Search for the cell housing the specified text and yield its (x, y) center coordinate. 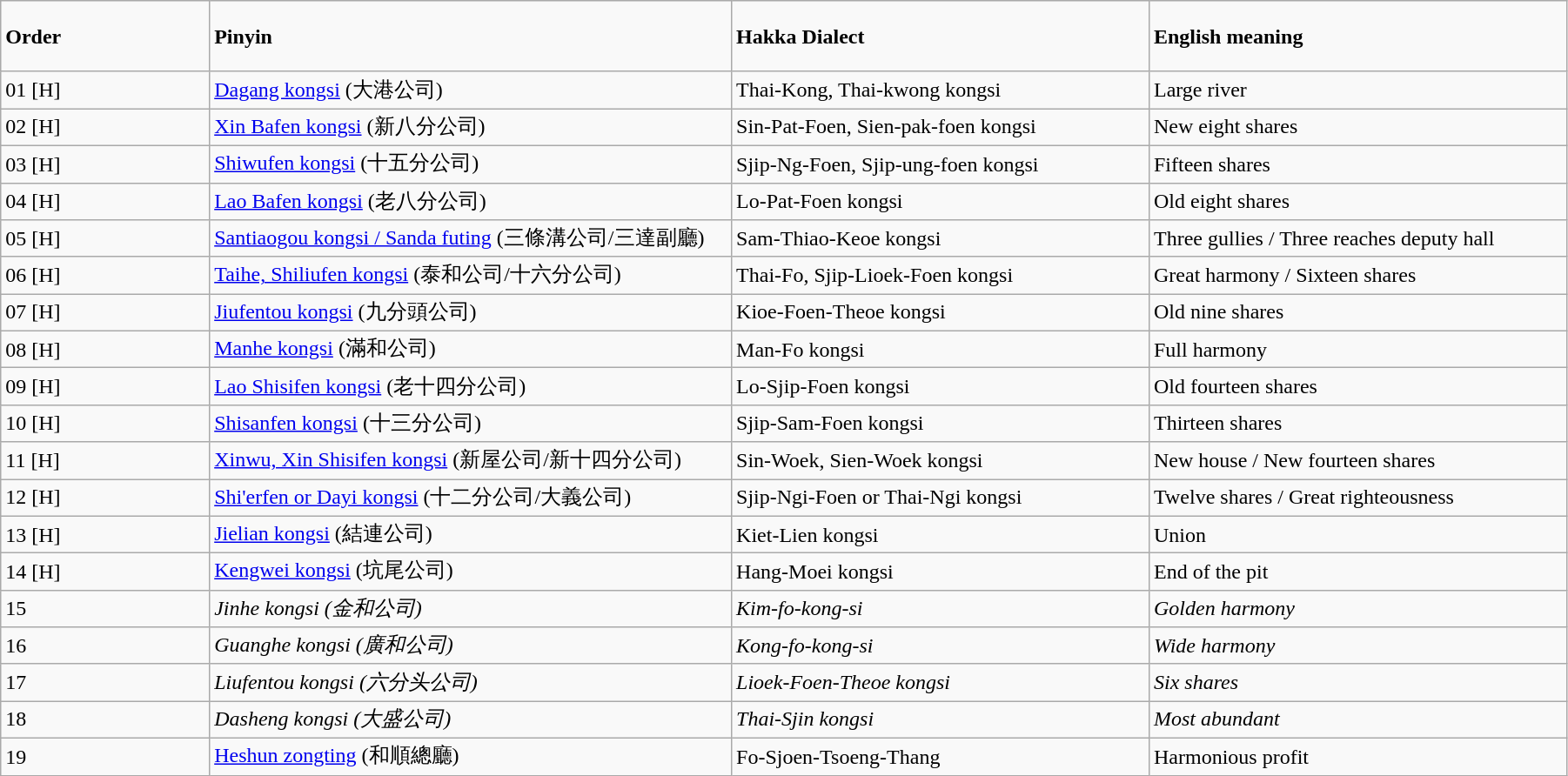
Jiufentou kongsi (九分頭公司) (471, 313)
Lioek-Foen-Theoe kongsi (941, 682)
Great harmony / Sixteen shares (1357, 275)
14 [H] (105, 572)
New eight shares (1357, 127)
Six shares (1357, 682)
Heshun zongting (和順總廳) (471, 757)
Dasheng kongsi (大盛公司) (471, 720)
Wide harmony (1357, 646)
Thai-Fo, Sjip-Lioek-Foen kongsi (941, 275)
Sjip-Sam-Foen kongsi (941, 423)
Xinwu, Xin Shisifen kongsi (新屋公司/新十四分公司) (471, 461)
Kiet-Lien kongsi (941, 534)
17 (105, 682)
18 (105, 720)
01 [H] (105, 90)
10 [H] (105, 423)
Full harmony (1357, 350)
Thai-Sjin kongsi (941, 720)
Kim-fo-kong-si (941, 609)
Lo-Sjip-Foen kongsi (941, 386)
16 (105, 646)
Fo-Sjoen-Tsoeng-Thang (941, 757)
07 [H] (105, 313)
Lao Bafen kongsi (老八分公司) (471, 202)
Harmonious profit (1357, 757)
Shi'erfen or Dayi kongsi (十二分公司/大義公司) (471, 498)
Sin-Woek, Sien-Woek kongsi (941, 461)
Kong-fo-kong-si (941, 646)
Hang-Moei kongsi (941, 572)
English meaning (1357, 37)
Sjip-Ng-Foen, Sjip-ung-foen kongsi (941, 164)
11 [H] (105, 461)
13 [H] (105, 534)
Large river (1357, 90)
Fifteen shares (1357, 164)
Sin-Pat-Foen, Sien-pak-foen kongsi (941, 127)
Shisanfen kongsi (十三分公司) (471, 423)
04 [H] (105, 202)
Man-Fo kongsi (941, 350)
19 (105, 757)
Old eight shares (1357, 202)
Golden harmony (1357, 609)
08 [H] (105, 350)
Three gullies / Three reaches deputy hall (1357, 238)
Most abundant (1357, 720)
05 [H] (105, 238)
Sjip-Ngi-Foen or Thai-Ngi kongsi (941, 498)
Pinyin (471, 37)
Thai-Kong, Thai-kwong kongsi (941, 90)
Santiaogou kongsi / Sanda futing (三條溝公司/三達副廳) (471, 238)
Kengwei kongsi (坑尾公司) (471, 572)
Dagang kongsi (大港公司) (471, 90)
02 [H] (105, 127)
Order (105, 37)
Liufentou kongsi (六分头公司) (471, 682)
Shiwufen kongsi (十五分公司) (471, 164)
Union (1357, 534)
Taihe, Shiliufen kongsi (泰和公司/十六分公司) (471, 275)
New house / New fourteen shares (1357, 461)
End of the pit (1357, 572)
Sam-Thiao-Keoe kongsi (941, 238)
Xin Bafen kongsi (新八分公司) (471, 127)
Thirteen shares (1357, 423)
Guanghe kongsi (廣和公司) (471, 646)
09 [H] (105, 386)
12 [H] (105, 498)
06 [H] (105, 275)
Old nine shares (1357, 313)
Manhe kongsi (滿和公司) (471, 350)
Jinhe kongsi (金和公司) (471, 609)
Old fourteen shares (1357, 386)
Hakka Dialect (941, 37)
Lao Shisifen kongsi (老十四分公司) (471, 386)
03 [H] (105, 164)
Kioe-Foen-Theoe kongsi (941, 313)
15 (105, 609)
Lo-Pat-Foen kongsi (941, 202)
Jielian kongsi (結連公司) (471, 534)
Twelve shares / Great righteousness (1357, 498)
